Extract the [X, Y] coordinate from the center of the cell holding the provided text.  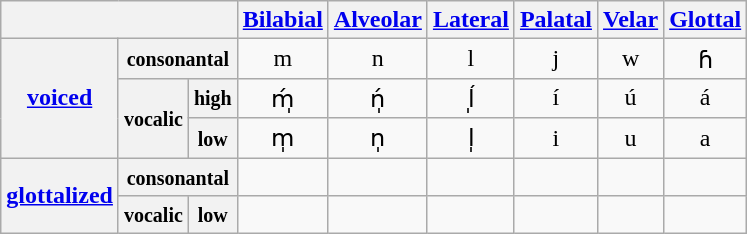
Alveolar [378, 20]
Glottal [706, 20]
glottalized [60, 196]
ĺ̩ [470, 98]
ú [630, 98]
voiced [60, 98]
u [630, 138]
l̩ [470, 138]
Palatal [556, 20]
n [378, 59]
í [556, 98]
Lateral [470, 20]
á [706, 98]
j [556, 59]
high [212, 98]
n̩ [378, 138]
ḿ̩ [282, 98]
m [282, 59]
m̩ [282, 138]
a [706, 138]
ɦ [706, 59]
Velar [630, 20]
w [630, 59]
i [556, 138]
ń̩ [378, 98]
Bilabial [282, 20]
l [470, 59]
